For the text-containing cell, return its midpoint in (X, Y) coordinate format. 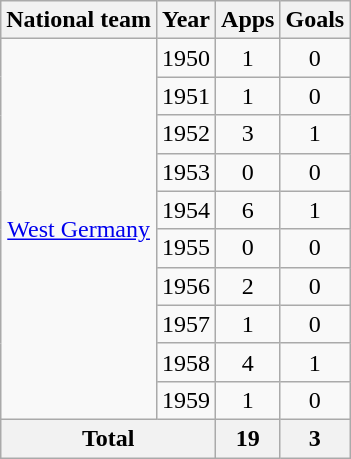
6 (248, 210)
Year (186, 20)
1955 (186, 248)
1957 (186, 324)
1950 (186, 58)
19 (248, 438)
Apps (248, 20)
1958 (186, 362)
1953 (186, 172)
2 (248, 286)
1954 (186, 210)
4 (248, 362)
National team (79, 20)
1959 (186, 400)
1952 (186, 134)
West Germany (79, 230)
Total (108, 438)
1951 (186, 96)
1956 (186, 286)
Goals (315, 20)
